Identify which cell holds the provided text, then report its [X, Y] central coordinate. 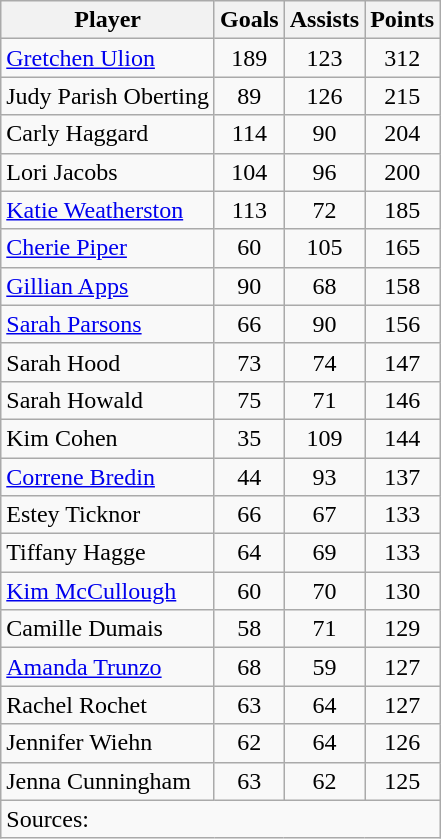
59 [324, 667]
158 [402, 286]
Points [402, 20]
Sarah Hood [108, 362]
156 [402, 324]
Cherie Piper [108, 248]
105 [324, 248]
185 [402, 210]
74 [324, 362]
123 [324, 58]
Katie Weatherston [108, 210]
Rachel Rochet [108, 705]
200 [402, 172]
Player [108, 20]
Kim Cohen [108, 438]
Judy Parish Oberting [108, 96]
129 [402, 629]
75 [249, 400]
215 [402, 96]
312 [402, 58]
35 [249, 438]
Amanda Trunzo [108, 667]
96 [324, 172]
Sarah Howald [108, 400]
125 [402, 781]
144 [402, 438]
58 [249, 629]
73 [249, 362]
44 [249, 477]
93 [324, 477]
89 [249, 96]
146 [402, 400]
114 [249, 134]
104 [249, 172]
70 [324, 591]
Assists [324, 20]
Gretchen Ulion [108, 58]
137 [402, 477]
Sources: [220, 819]
130 [402, 591]
Camille Dumais [108, 629]
Jenna Cunningham [108, 781]
Lori Jacobs [108, 172]
109 [324, 438]
Estey Ticknor [108, 515]
Carly Haggard [108, 134]
165 [402, 248]
204 [402, 134]
Gillian Apps [108, 286]
Goals [249, 20]
Tiffany Hagge [108, 553]
113 [249, 210]
72 [324, 210]
67 [324, 515]
Sarah Parsons [108, 324]
Kim McCullough [108, 591]
Jennifer Wiehn [108, 743]
189 [249, 58]
69 [324, 553]
147 [402, 362]
Correne Bredin [108, 477]
